Locate the cell with the specified text and output its (x, y) center coordinate. 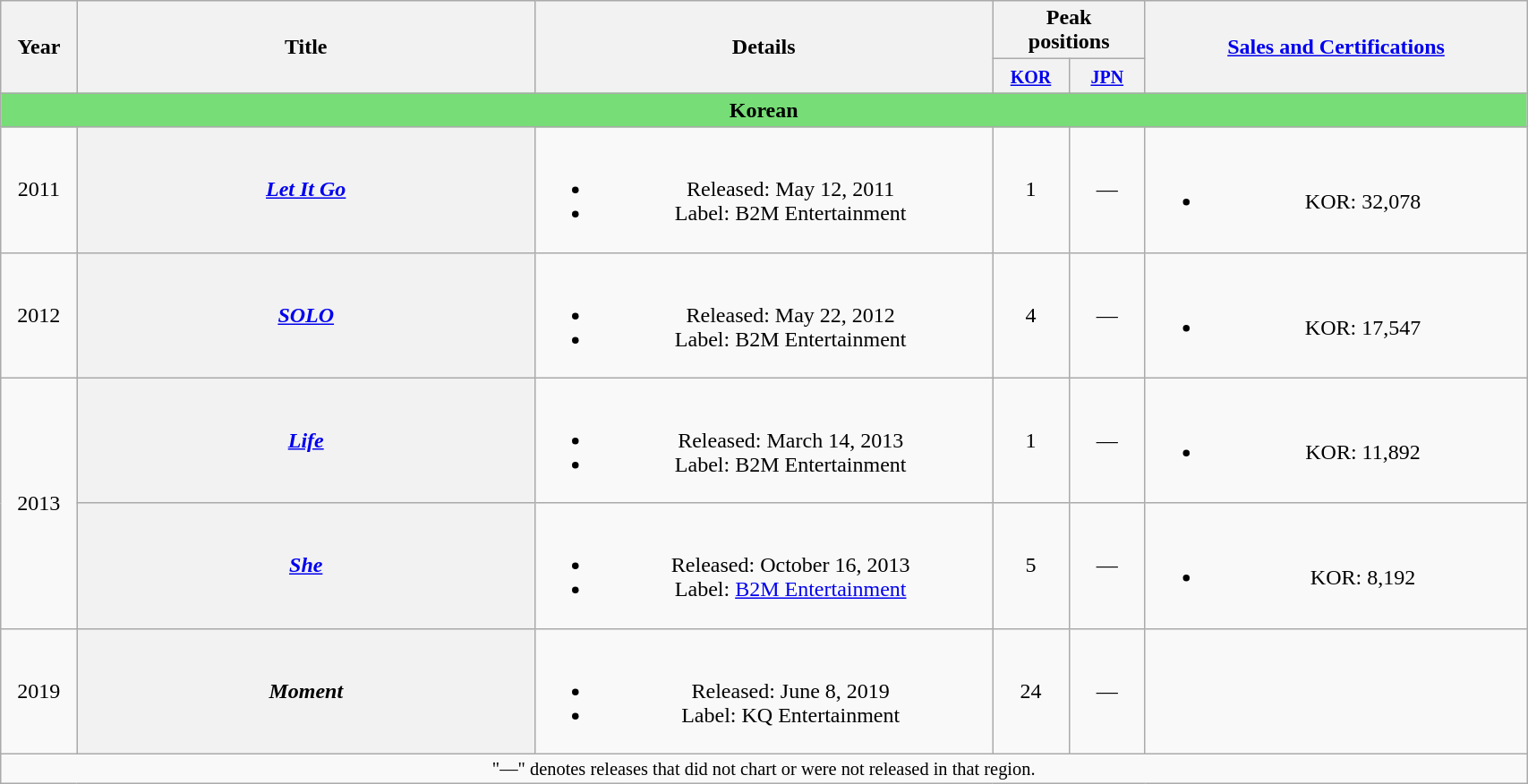
KOR: 11,892 (1336, 440)
"—" denotes releases that did not chart or were not released in that region. (764, 769)
2011 (39, 190)
Released: May 22, 2012Label: B2M Entertainment (763, 315)
Released: October 16, 2013Label: B2M Entertainment (763, 566)
Released: May 12, 2011Label: B2M Entertainment (763, 190)
Peakpositions (1069, 30)
Let It Go (306, 190)
Title (306, 47)
Year (39, 47)
2012 (39, 315)
2013 (39, 503)
Korean (764, 110)
2019 (39, 691)
She (306, 566)
Released: June 8, 2019Label: KQ Entertainment (763, 691)
KOR: 32,078 (1336, 190)
KOR: 8,192 (1336, 566)
KOR: 17,547 (1336, 315)
Released: March 14, 2013Label: B2M Entertainment (763, 440)
24 (1031, 691)
Life (306, 440)
Details (763, 47)
JPN (1106, 76)
5 (1031, 566)
Sales and Certifications (1336, 47)
KOR (1031, 76)
Moment (306, 691)
4 (1031, 315)
SOLO (306, 315)
